Output the (x, y) coordinate of the center of the cell containing the given text.  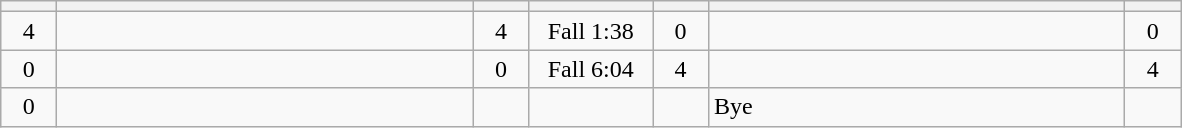
Fall 6:04 (591, 69)
Bye (917, 107)
Fall 1:38 (591, 31)
